Determine the [x, y] coordinate at the center of the cell enclosing the given text.  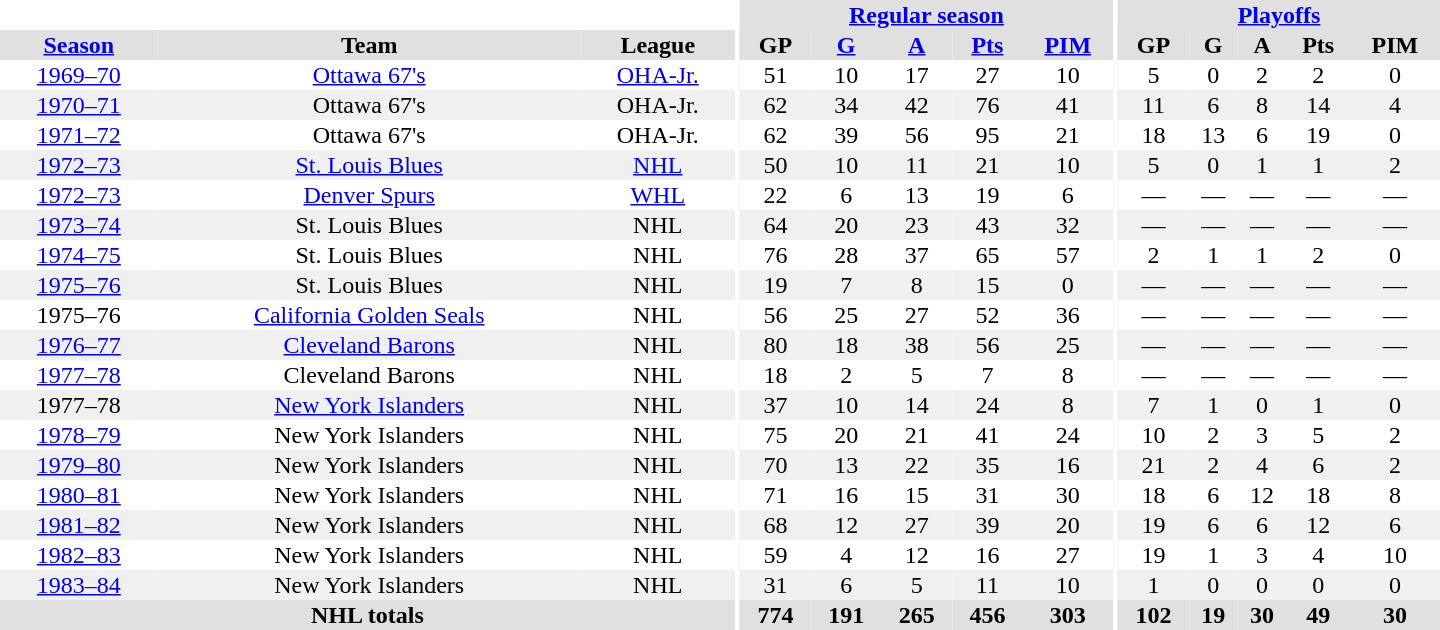
265 [916, 615]
1974–75 [79, 255]
1973–74 [79, 225]
774 [776, 615]
Playoffs [1279, 15]
1980–81 [79, 495]
42 [916, 105]
23 [916, 225]
64 [776, 225]
1976–77 [79, 345]
38 [916, 345]
32 [1068, 225]
1982–83 [79, 555]
League [658, 45]
1971–72 [79, 135]
80 [776, 345]
Team [370, 45]
95 [988, 135]
75 [776, 435]
1983–84 [79, 585]
71 [776, 495]
191 [846, 615]
California Golden Seals [370, 315]
28 [846, 255]
1979–80 [79, 465]
43 [988, 225]
68 [776, 525]
Regular season [926, 15]
36 [1068, 315]
Season [79, 45]
WHL [658, 195]
1970–71 [79, 105]
57 [1068, 255]
1978–79 [79, 435]
NHL totals [368, 615]
35 [988, 465]
51 [776, 75]
49 [1318, 615]
59 [776, 555]
52 [988, 315]
17 [916, 75]
1981–82 [79, 525]
1969–70 [79, 75]
50 [776, 165]
102 [1154, 615]
Denver Spurs [370, 195]
65 [988, 255]
34 [846, 105]
456 [988, 615]
303 [1068, 615]
70 [776, 465]
